Locate the cell with the specified text and output its [x, y] center coordinate. 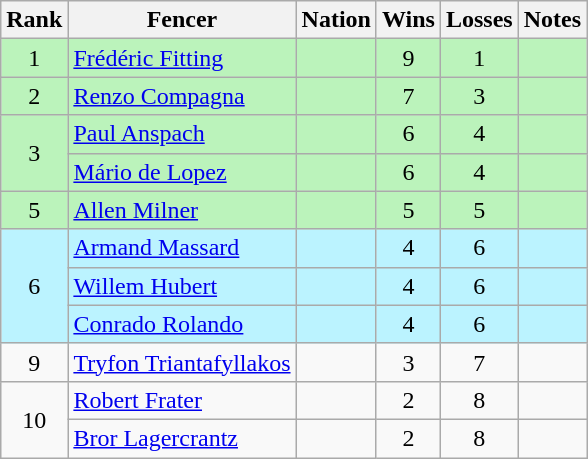
Allen Milner [182, 210]
Paul Anspach [182, 134]
Notes [552, 20]
10 [34, 419]
Rank [34, 20]
Mário de Lopez [182, 172]
Willem Hubert [182, 286]
Robert Frater [182, 400]
Conrado Rolando [182, 324]
Armand Massard [182, 248]
Fencer [182, 20]
Wins [408, 20]
Losses [479, 20]
Nation [336, 20]
Bror Lagercrantz [182, 438]
Renzo Compagna [182, 96]
Frédéric Fitting [182, 58]
Tryfon Triantafyllakos [182, 362]
